For the text-containing cell, return its midpoint in (x, y) coordinate format. 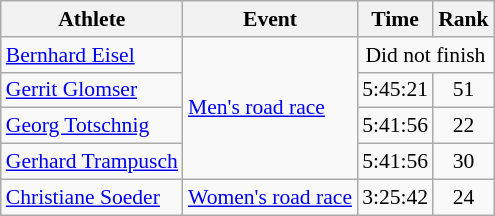
Christiane Soeder (92, 197)
Athlete (92, 19)
Gerhard Trampusch (92, 162)
Women's road race (270, 197)
Men's road race (270, 108)
Rank (464, 19)
Gerrit Glomser (92, 90)
Event (270, 19)
51 (464, 90)
22 (464, 126)
Bernhard Eisel (92, 55)
3:25:42 (395, 197)
24 (464, 197)
Time (395, 19)
Georg Totschnig (92, 126)
5:45:21 (395, 90)
30 (464, 162)
Did not finish (426, 55)
